Extract the (x, y) coordinate from the center of the cell holding the provided text.  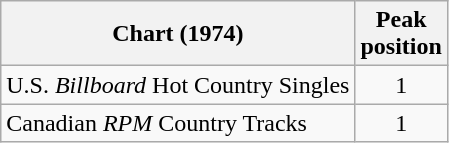
Chart (1974) (178, 34)
Peakposition (401, 34)
Canadian RPM Country Tracks (178, 123)
U.S. Billboard Hot Country Singles (178, 85)
